Extract the [X, Y] coordinate from the center of the cell holding the provided text.  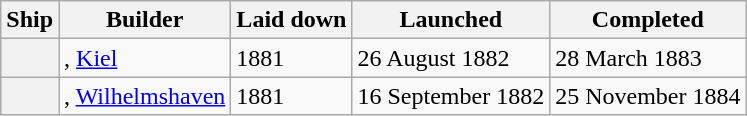
28 March 1883 [648, 58]
25 November 1884 [648, 96]
Builder [145, 20]
Completed [648, 20]
16 September 1882 [451, 96]
Ship [30, 20]
, Wilhelmshaven [145, 96]
26 August 1882 [451, 58]
, Kiel [145, 58]
Laid down [292, 20]
Launched [451, 20]
